Return the [x, y] coordinate for the center point of the cell that contains the specified text.  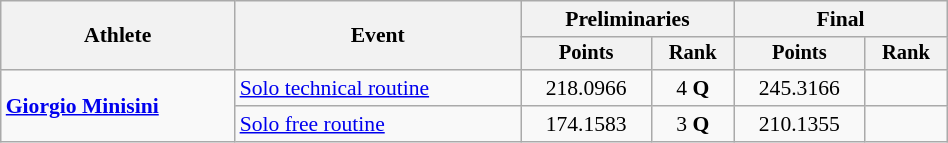
245.3166 [800, 88]
210.1355 [800, 124]
3 Q [692, 124]
4 Q [692, 88]
Event [378, 36]
Solo free routine [378, 124]
Athlete [118, 36]
Solo technical routine [378, 88]
218.0966 [586, 88]
Preliminaries [628, 19]
Giorgio Minisini [118, 106]
174.1583 [586, 124]
Final [840, 19]
